Return the [X, Y] coordinate for the center point of the cell that contains the specified text.  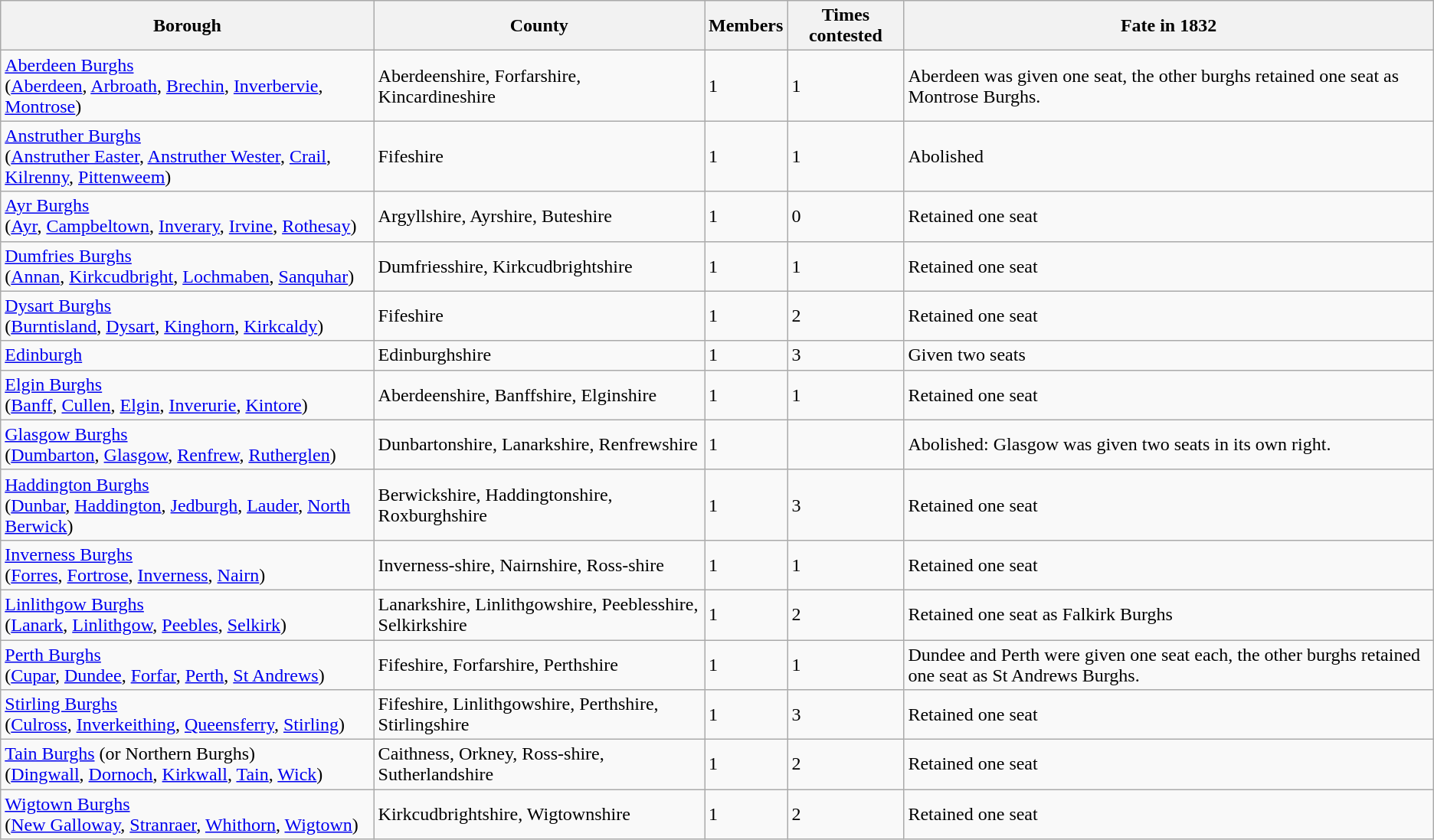
Aberdeen was given one seat, the other burghs retained one seat as Montrose Burghs. [1169, 86]
County [539, 26]
Stirling Burghs(Culross, Inverkeithing, Queensferry, Stirling) [187, 715]
Borough [187, 26]
Caithness, Orkney, Ross-shire, Sutherlandshire [539, 764]
Times contested [846, 26]
Dumfries Burghs(Annan, Kirkcudbright, Lochmaben, Sanquhar) [187, 266]
Abolished: Glasgow was given two seats in its own right. [1169, 444]
Fifeshire, Forfarshire, Perthshire [539, 665]
Glasgow Burghs(Dumbarton, Glasgow, Renfrew, Rutherglen) [187, 444]
Members [746, 26]
Given two seats [1169, 355]
Retained one seat as Falkirk Burghs [1169, 614]
Dunbartonshire, Lanarkshire, Renfrewshire [539, 444]
Kirkcudbrightshire, Wigtownshire [539, 815]
Inverness Burghs(Forres, Fortrose, Inverness, Nairn) [187, 565]
Dundee and Perth were given one seat each, the other burghs retained one seat as St Andrews Burghs. [1169, 665]
Haddington Burghs(Dunbar, Haddington, Jedburgh, Lauder, North Berwick) [187, 505]
0 [846, 216]
Aberdeenshire, Forfarshire, Kincardineshire [539, 86]
Edinburghshire [539, 355]
Abolished [1169, 156]
Fifeshire, Linlithgowshire, Perthshire, Stirlingshire [539, 715]
Argyllshire, Ayrshire, Buteshire [539, 216]
Edinburgh [187, 355]
Fate in 1832 [1169, 26]
Perth Burghs(Cupar, Dundee, Forfar, Perth, St Andrews) [187, 665]
Berwickshire, Haddingtonshire, Roxburghshire [539, 505]
Elgin Burghs(Banff, Cullen, Elgin, Inverurie, Kintore) [187, 395]
Anstruther Burghs(Anstruther Easter, Anstruther Wester, Crail, Kilrenny, Pittenweem) [187, 156]
Linlithgow Burghs(Lanark, Linlithgow, Peebles, Selkirk) [187, 614]
Ayr Burghs(Ayr, Campbeltown, Inverary, Irvine, Rothesay) [187, 216]
Inverness-shire, Nairnshire, Ross-shire [539, 565]
Dysart Burghs(Burntisland, Dysart, Kinghorn, Kirkcaldy) [187, 315]
Aberdeen Burghs(Aberdeen, Arbroath, Brechin, Inverbervie, Montrose) [187, 86]
Lanarkshire, Linlithgowshire, Peeblesshire, Selkirkshire [539, 614]
Dumfriesshire, Kirkcudbrightshire [539, 266]
Aberdeenshire, Banffshire, Elginshire [539, 395]
Tain Burghs (or Northern Burghs)(Dingwall, Dornoch, Kirkwall, Tain, Wick) [187, 764]
Wigtown Burghs(New Galloway, Stranraer, Whithorn, Wigtown) [187, 815]
